Extract the (x, y) coordinate from the center of the cell holding the provided text.  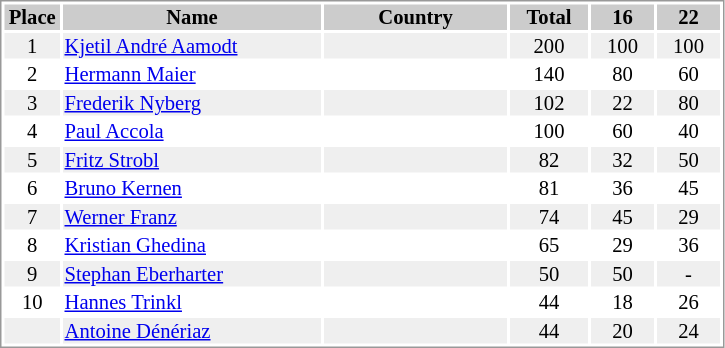
7 (32, 217)
Kristian Ghedina (192, 245)
Bruno Kernen (192, 189)
Frederik Nyberg (192, 103)
Hannes Trinkl (192, 303)
Werner Franz (192, 217)
2 (32, 75)
20 (622, 331)
8 (32, 245)
Paul Accola (192, 131)
18 (622, 303)
16 (622, 17)
Place (32, 17)
81 (549, 189)
65 (549, 245)
32 (622, 160)
6 (32, 189)
24 (688, 331)
4 (32, 131)
82 (549, 160)
Antoine Dénériaz (192, 331)
Hermann Maier (192, 75)
140 (549, 75)
74 (549, 217)
9 (32, 274)
- (688, 274)
Country (416, 17)
200 (549, 46)
26 (688, 303)
Stephan Eberharter (192, 274)
Fritz Strobl (192, 160)
Total (549, 17)
Name (192, 17)
Kjetil André Aamodt (192, 46)
102 (549, 103)
1 (32, 46)
40 (688, 131)
10 (32, 303)
5 (32, 160)
3 (32, 103)
